Identify which cell holds the provided text, then report its (X, Y) central coordinate. 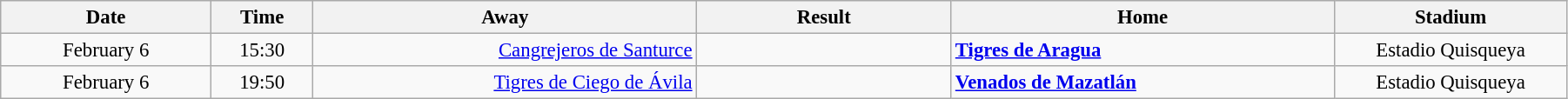
Time (263, 17)
Result (824, 17)
Cangrejeros de Santurce (505, 50)
Stadium (1451, 17)
Venados de Mazatlán (1143, 82)
Away (505, 17)
19:50 (263, 82)
Tigres de Ciego de Ávila (505, 82)
Home (1143, 17)
15:30 (263, 50)
Date (106, 17)
Tigres de Aragua (1143, 50)
